Return the (X, Y) coordinate for the center point of the cell that contains the specified text.  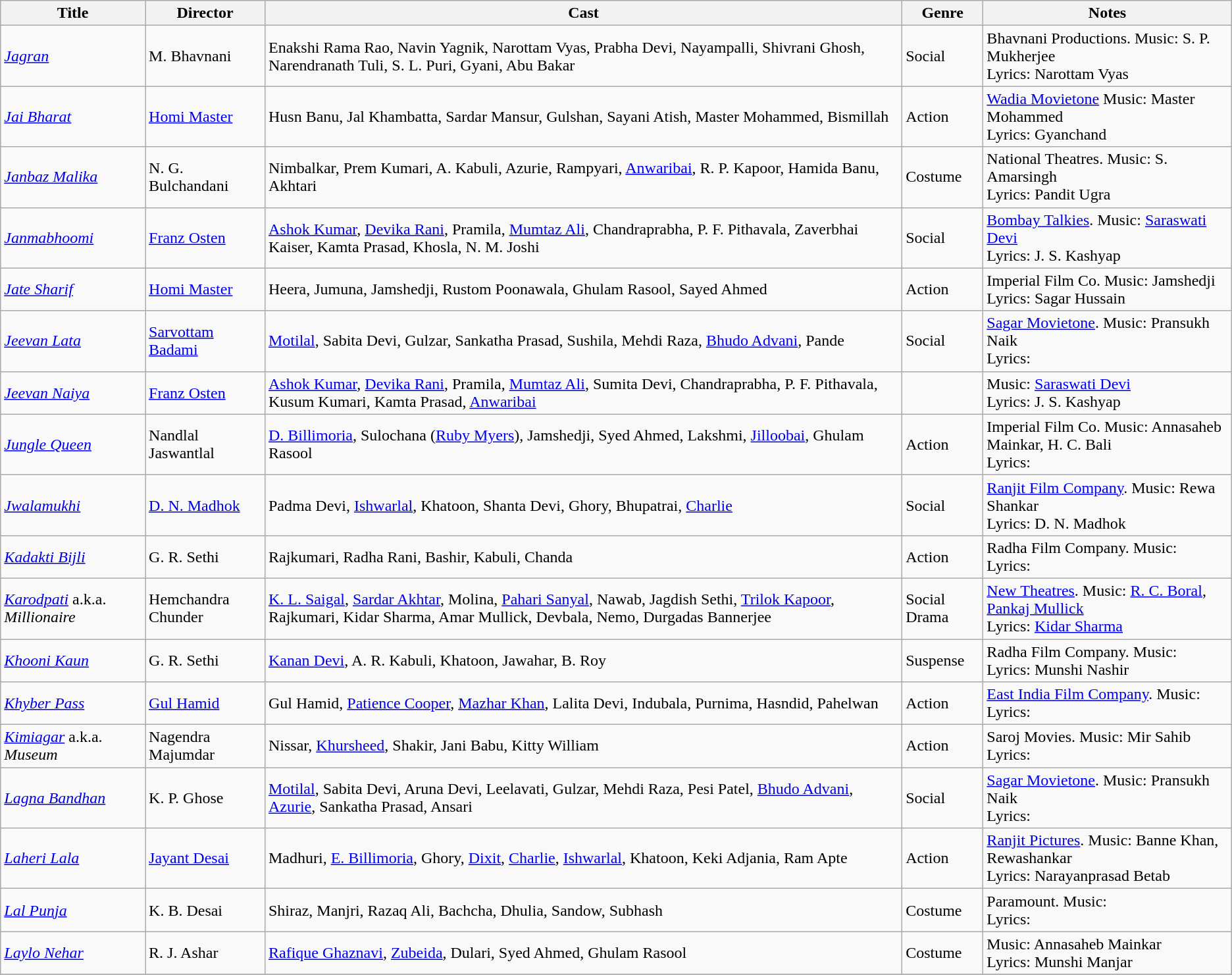
Paramount. Music: Lyrics: (1107, 910)
Kanan Devi, A. R. Kabuli, Khatoon, Jawahar, B. Roy (583, 660)
Rajkumari, Radha Rani, Bashir, Kabuli, Chanda (583, 557)
Khooni Kaun (73, 660)
Gul Hamid, Patience Cooper, Mazhar Khan, Lalita Devi, Indubala, Purnima, Hasndid, Pahelwan (583, 703)
Shiraz, Manjri, Razaq Ali, Bachcha, Dhulia, Sandow, Subhash (583, 910)
Laylo Nehar (73, 953)
Title (73, 13)
Music: Annasaheb MainkarLyrics: Munshi Manjar (1107, 953)
Sarvottam Badami (205, 341)
Bhavnani Productions. Music: S. P. MukherjeeLyrics: Narottam Vyas (1107, 56)
Jate Sharif (73, 290)
Laheri Lala (73, 858)
Wadia Movietone Music: Master Mohammed Lyrics: Gyanchand (1107, 117)
Janbaz Malika (73, 177)
M. Bhavnani (205, 56)
Jagran (73, 56)
New Theatres. Music: R. C. Boral, Pankaj MullickLyrics: Kidar Sharma (1107, 608)
Heera, Jumuna, Jamshedji, Rustom Poonawala, Ghulam Rasool, Sayed Ahmed (583, 290)
Madhuri, E. Billimoria, Ghory, Dixit, Charlie, Ishwarlal, Khatoon, Keki Adjania, Ram Apte (583, 858)
Imperial Film Co. Music: JamshedjiLyrics: Sagar Hussain (1107, 290)
Ashok Kumar, Devika Rani, Pramila, Mumtaz Ali, Sumita Devi, Chandraprabha, P. F. Pithavala, Kusum Kumari, Kamta Prasad, Anwaribai (583, 392)
Kadakti Bijli (73, 557)
East India Film Company. Music: Lyrics: (1107, 703)
Husn Banu, Jal Khambatta, Sardar Mansur, Gulshan, Sayani Atish, Master Mohammed, Bismillah (583, 117)
Lal Punja (73, 910)
Jeevan Lata (73, 341)
Kimiagar a.k.a. Museum (73, 747)
Bombay Talkies. Music: Saraswati DeviLyrics: J. S. Kashyap (1107, 238)
Radha Film Company. Music: Lyrics: Munshi Nashir (1107, 660)
Imperial Film Co. Music: Annasaheb Mainkar, H. C. BaliLyrics: (1107, 444)
Enakshi Rama Rao, Navin Yagnik, Narottam Vyas, Prabha Devi, Nayampalli, Shivrani Ghosh, Narendranath Tuli, S. L. Puri, Gyani, Abu Bakar (583, 56)
Motilal, Sabita Devi, Gulzar, Sankatha Prasad, Sushila, Mehdi Raza, Bhudo Advani, Pande (583, 341)
Jeevan Naiya (73, 392)
Janmabhoomi (73, 238)
Ranjit Pictures. Music: Banne Khan, RewashankarLyrics: Narayanprasad Betab (1107, 858)
Radha Film Company. Music: Lyrics: (1107, 557)
Ashok Kumar, Devika Rani, Pramila, Mumtaz Ali, Chandraprabha, P. F. Pithavala, Zaverbhai Kaiser, Kamta Prasad, Khosla, N. M. Joshi (583, 238)
Jwalamukhi (73, 505)
Nissar, Khursheed, Shakir, Jani Babu, Kitty William (583, 747)
Social Drama (942, 608)
Notes (1107, 13)
Motilal, Sabita Devi, Aruna Devi, Leelavati, Gulzar, Mehdi Raza, Pesi Patel, Bhudo Advani, Azurie, Sankatha Prasad, Ansari (583, 798)
Jai Bharat (73, 117)
Cast (583, 13)
D. N. Madhok (205, 505)
Gul Hamid (205, 703)
Genre (942, 13)
Nagendra Majumdar (205, 747)
D. Billimoria, Sulochana (Ruby Myers), Jamshedji, Syed Ahmed, Lakshmi, Jilloobai, Ghulam Rasool (583, 444)
Jayant Desai (205, 858)
Lagna Bandhan (73, 798)
Khyber Pass (73, 703)
Nimbalkar, Prem Kumari, A. Kabuli, Azurie, Rampyari, Anwaribai, R. P. Kapoor, Hamida Banu, Akhtari (583, 177)
Suspense (942, 660)
Music: Saraswati DeviLyrics: J. S. Kashyap (1107, 392)
Saroj Movies. Music: Mir SahibLyrics: (1107, 747)
N. G. Bulchandani (205, 177)
Rafique Ghaznavi, Zubeida, Dulari, Syed Ahmed, Ghulam Rasool (583, 953)
Director (205, 13)
Hemchandra Chunder (205, 608)
Nandlal Jaswantlal (205, 444)
National Theatres. Music: S. Amarsingh Lyrics: Pandit Ugra (1107, 177)
K. B. Desai (205, 910)
Padma Devi, Ishwarlal, Khatoon, Shanta Devi, Ghory, Bhupatrai, Charlie (583, 505)
R. J. Ashar (205, 953)
Karodpati a.k.a. Millionaire (73, 608)
K. P. Ghose (205, 798)
Jungle Queen (73, 444)
Ranjit Film Company. Music: Rewa ShankarLyrics: D. N. Madhok (1107, 505)
